For the text-containing cell, return its midpoint in (X, Y) coordinate format. 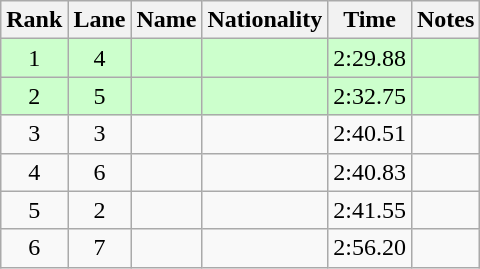
2:29.88 (370, 58)
Rank (34, 20)
Time (370, 20)
2:40.83 (370, 172)
Lane (100, 20)
Name (166, 20)
Notes (445, 20)
Nationality (265, 20)
1 (34, 58)
2:41.55 (370, 210)
2:56.20 (370, 248)
2:32.75 (370, 96)
2:40.51 (370, 134)
7 (100, 248)
